Identify which cell holds the provided text, then report its [x, y] central coordinate. 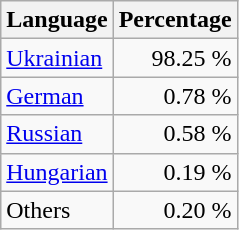
Others [57, 210]
Russian [57, 134]
0.20 % [175, 210]
Percentage [175, 20]
0.78 % [175, 96]
Language [57, 20]
German [57, 96]
0.19 % [175, 172]
0.58 % [175, 134]
Hungarian [57, 172]
98.25 % [175, 58]
Ukrainian [57, 58]
